Output the (x, y) coordinate of the center of the cell containing the given text.  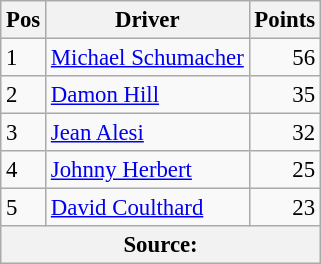
2 (24, 95)
Source: (161, 245)
23 (284, 208)
4 (24, 170)
32 (284, 133)
56 (284, 58)
35 (284, 95)
1 (24, 58)
Damon Hill (148, 95)
Jean Alesi (148, 133)
Johnny Herbert (148, 170)
David Coulthard (148, 208)
Pos (24, 20)
Points (284, 20)
25 (284, 170)
Michael Schumacher (148, 58)
3 (24, 133)
Driver (148, 20)
5 (24, 208)
